Locate the cell with the specified text and output its [X, Y] center coordinate. 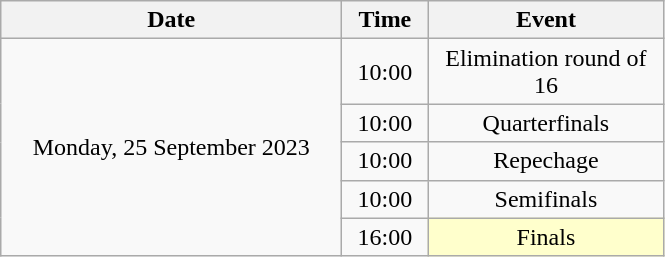
Time [385, 20]
Monday, 25 September 2023 [172, 148]
16:00 [385, 237]
Date [172, 20]
Event [546, 20]
Elimination round of 16 [546, 72]
Semifinals [546, 199]
Repechage [546, 161]
Finals [546, 237]
Quarterfinals [546, 123]
